Return the [X, Y] coordinate for the center point of the cell that contains the specified text.  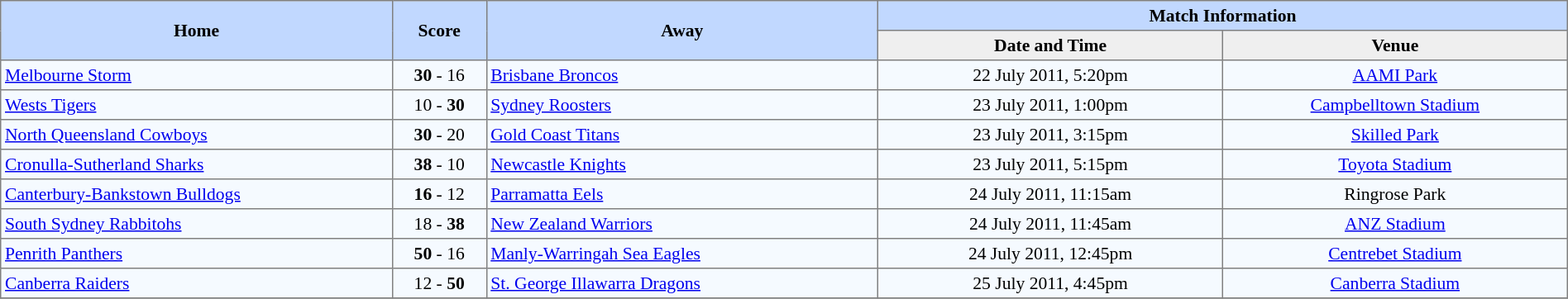
Canberra Raiders [197, 283]
St. George Illawarra Dragons [682, 283]
Away [682, 31]
AAMI Park [1394, 75]
12 - 50 [439, 283]
Centrebet Stadium [1394, 254]
ANZ Stadium [1394, 224]
23 July 2011, 1:00pm [1050, 105]
Melbourne Storm [197, 75]
North Queensland Cowboys [197, 135]
New Zealand Warriors [682, 224]
23 July 2011, 5:15pm [1050, 164]
Home [197, 31]
Brisbane Broncos [682, 75]
Canberra Stadium [1394, 283]
Gold Coast Titans [682, 135]
Penrith Panthers [197, 254]
Ringrose Park [1394, 194]
18 - 38 [439, 224]
Date and Time [1050, 45]
24 July 2011, 11:15am [1050, 194]
22 July 2011, 5:20pm [1050, 75]
Wests Tigers [197, 105]
Parramatta Eels [682, 194]
Newcastle Knights [682, 164]
Canterbury-Bankstown Bulldogs [197, 194]
Cronulla-Sutherland Sharks [197, 164]
Sydney Roosters [682, 105]
25 July 2011, 4:45pm [1050, 283]
Score [439, 31]
Venue [1394, 45]
24 July 2011, 11:45am [1050, 224]
Match Information [1223, 16]
30 - 20 [439, 135]
50 - 16 [439, 254]
16 - 12 [439, 194]
Skilled Park [1394, 135]
Campbelltown Stadium [1394, 105]
30 - 16 [439, 75]
38 - 10 [439, 164]
10 - 30 [439, 105]
24 July 2011, 12:45pm [1050, 254]
Manly-Warringah Sea Eagles [682, 254]
South Sydney Rabbitohs [197, 224]
Toyota Stadium [1394, 164]
23 July 2011, 3:15pm [1050, 135]
